For the text-containing cell, return its midpoint in (x, y) coordinate format. 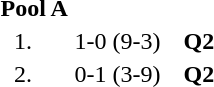
1-0 (9-3) (118, 41)
